Identify which cell holds the provided text, then report its (X, Y) central coordinate. 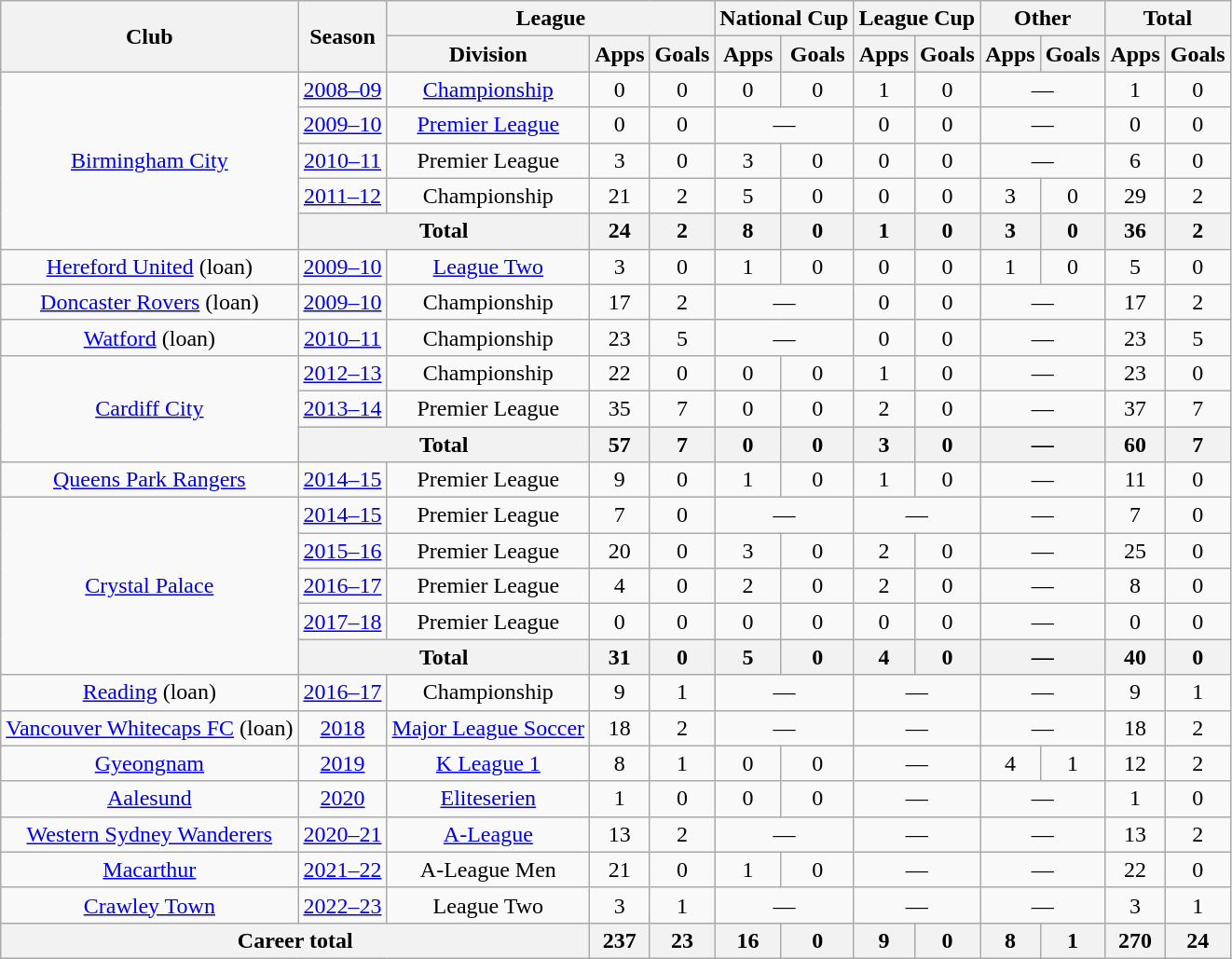
57 (620, 445)
Doncaster Rovers (loan) (149, 302)
Hereford United (loan) (149, 267)
237 (620, 940)
Gyeongnam (149, 763)
Birmingham City (149, 160)
2012–13 (343, 373)
Reading (loan) (149, 692)
Vancouver Whitecaps FC (loan) (149, 728)
2011–12 (343, 196)
2008–09 (343, 89)
2021–22 (343, 870)
Season (343, 36)
2018 (343, 728)
20 (620, 551)
2020–21 (343, 834)
Macarthur (149, 870)
2017–18 (343, 622)
National Cup (785, 19)
16 (748, 940)
Cardiff City (149, 408)
Eliteserien (488, 799)
31 (620, 657)
40 (1135, 657)
2019 (343, 763)
2013–14 (343, 408)
Division (488, 54)
League Cup (917, 19)
37 (1135, 408)
Other (1043, 19)
36 (1135, 231)
2015–16 (343, 551)
Watford (loan) (149, 337)
2022–23 (343, 905)
Western Sydney Wanderers (149, 834)
Crawley Town (149, 905)
270 (1135, 940)
2020 (343, 799)
League (551, 19)
A-League (488, 834)
A-League Men (488, 870)
35 (620, 408)
Aalesund (149, 799)
29 (1135, 196)
60 (1135, 445)
6 (1135, 160)
11 (1135, 480)
K League 1 (488, 763)
12 (1135, 763)
25 (1135, 551)
Crystal Palace (149, 586)
Career total (295, 940)
Club (149, 36)
Queens Park Rangers (149, 480)
Major League Soccer (488, 728)
